Search for the cell housing the specified text and yield its (x, y) center coordinate. 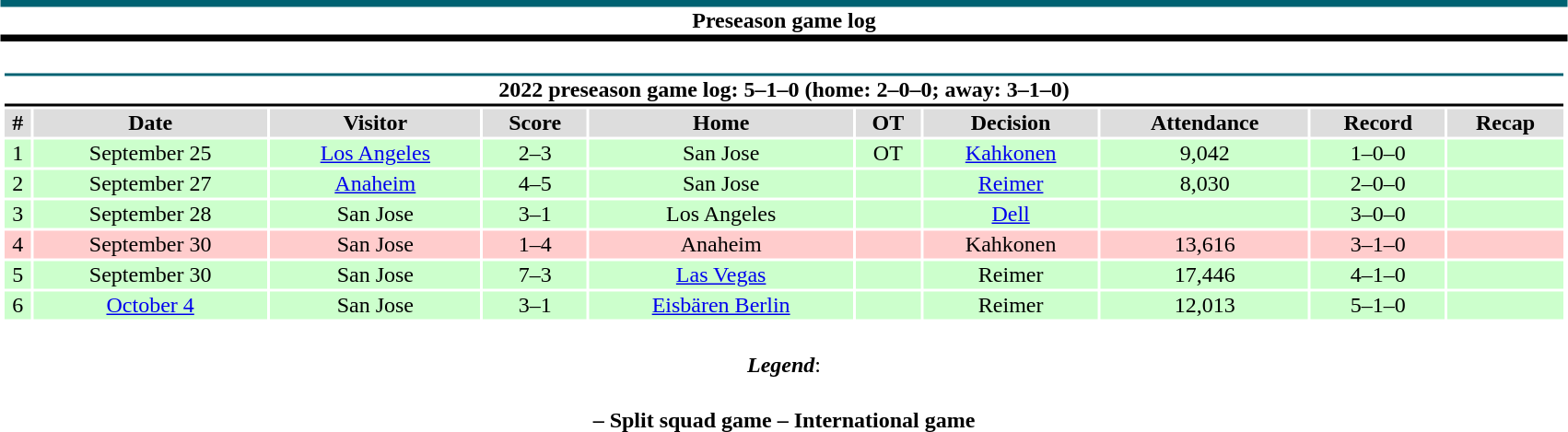
Legend: (784, 352)
13,616 (1205, 244)
# (18, 123)
Decision (1011, 123)
Record (1378, 123)
2–0–0 (1378, 183)
4–5 (535, 183)
3–1–0 (1378, 244)
Home (721, 123)
1–0–0 (1378, 154)
September 28 (150, 215)
12,013 (1205, 305)
17,446 (1205, 275)
1–4 (535, 244)
2022 preseason game log: 5–1–0 (home: 2–0–0; away: 3–1–0) (783, 90)
October 4 (150, 305)
3 (18, 215)
7–3 (535, 275)
Attendance (1205, 123)
2 (18, 183)
6 (18, 305)
Eisbären Berlin (721, 305)
September 27 (150, 183)
5 (18, 275)
3–0–0 (1378, 215)
Recap (1505, 123)
9,042 (1205, 154)
8,030 (1205, 183)
4 (18, 244)
Score (535, 123)
2–3 (535, 154)
Preseason game log (784, 20)
4–1–0 (1378, 275)
1 (18, 154)
5–1–0 (1378, 305)
Dell (1011, 215)
Visitor (376, 123)
September 25 (150, 154)
Las Vegas (721, 275)
Date (150, 123)
